From the cell containing the given text, extract its center point as [X, Y] coordinate. 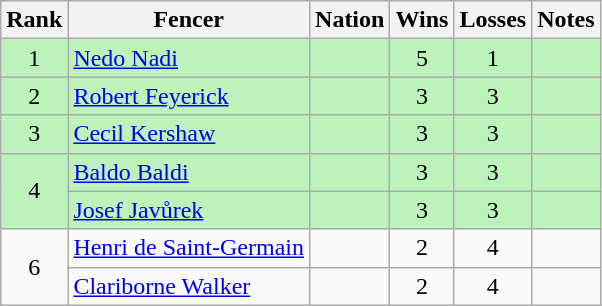
Baldo Baldi [189, 172]
Henri de Saint-Germain [189, 248]
Nation [350, 20]
Cecil Kershaw [189, 134]
Nedo Nadi [189, 58]
Rank [34, 20]
Fencer [189, 20]
Josef Javůrek [189, 210]
Wins [422, 20]
Robert Feyerick [189, 96]
Notes [566, 20]
Losses [493, 20]
5 [422, 58]
6 [34, 267]
Clariborne Walker [189, 286]
